Output the (X, Y) coordinate of the center of the cell containing the given text.  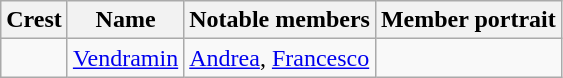
Crest (34, 20)
Andrea, Francesco (280, 58)
Name (125, 20)
Notable members (280, 20)
Member portrait (468, 20)
Vendramin (125, 58)
